Search for the cell housing the specified text and yield its (x, y) center coordinate. 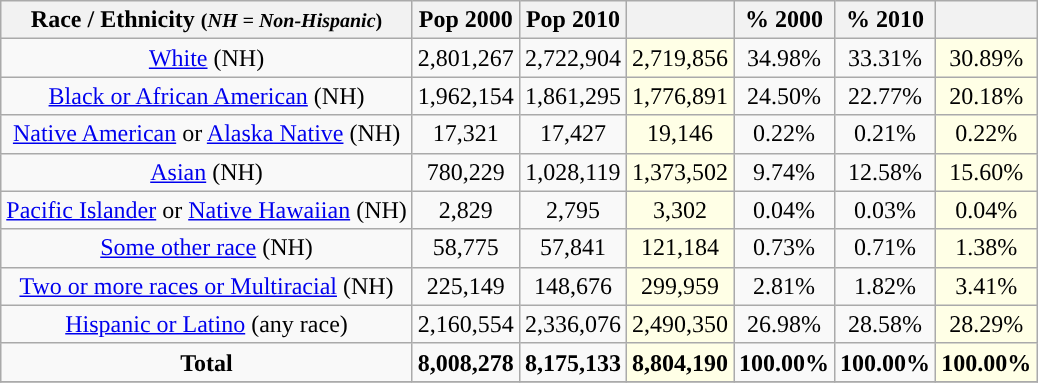
Race / Ethnicity (NH = Non-Hispanic) (207, 20)
20.18% (986, 96)
148,676 (572, 286)
9.74% (784, 172)
Black or African American (NH) (207, 96)
1.38% (986, 248)
28.58% (886, 324)
24.50% (784, 96)
1,373,502 (680, 172)
225,149 (466, 286)
2,829 (466, 210)
0.73% (784, 248)
0.71% (886, 248)
% 2010 (886, 20)
3.41% (986, 286)
0.03% (886, 210)
Two or more races or Multiracial (NH) (207, 286)
Pop 2010 (572, 20)
780,229 (466, 172)
2,801,267 (466, 58)
3,302 (680, 210)
2,160,554 (466, 324)
299,959 (680, 286)
2,795 (572, 210)
33.31% (886, 58)
17,321 (466, 134)
26.98% (784, 324)
Total (207, 362)
% 2000 (784, 20)
57,841 (572, 248)
2,722,904 (572, 58)
8,804,190 (680, 362)
Pop 2000 (466, 20)
8,008,278 (466, 362)
34.98% (784, 58)
0.21% (886, 134)
28.29% (986, 324)
15.60% (986, 172)
2.81% (784, 286)
Hispanic or Latino (any race) (207, 324)
1.82% (886, 286)
121,184 (680, 248)
58,775 (466, 248)
2,719,856 (680, 58)
19,146 (680, 134)
2,490,350 (680, 324)
1,776,891 (680, 96)
Pacific Islander or Native Hawaiian (NH) (207, 210)
12.58% (886, 172)
2,336,076 (572, 324)
1,028,119 (572, 172)
Native American or Alaska Native (NH) (207, 134)
22.77% (886, 96)
Some other race (NH) (207, 248)
30.89% (986, 58)
White (NH) (207, 58)
Asian (NH) (207, 172)
1,962,154 (466, 96)
17,427 (572, 134)
1,861,295 (572, 96)
8,175,133 (572, 362)
